Return the [x, y] coordinate for the center point of the cell that contains the specified text.  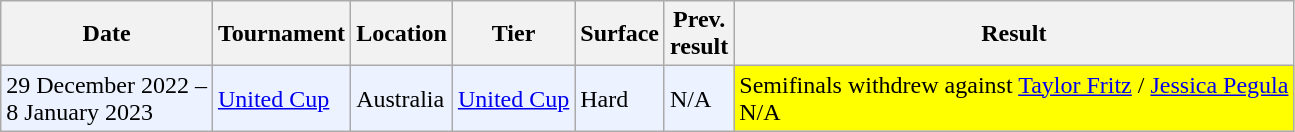
Prev.result [698, 34]
N/A [698, 98]
Date [107, 34]
Tournament [281, 34]
29 December 2022 –8 January 2023 [107, 98]
Surface [620, 34]
Hard [620, 98]
Semifinals withdrew against Taylor Fritz / Jessica PegulaN/A [1014, 98]
Australia [402, 98]
Tier [513, 34]
Location [402, 34]
Result [1014, 34]
